From the cell containing the given text, extract its center point as (X, Y) coordinate. 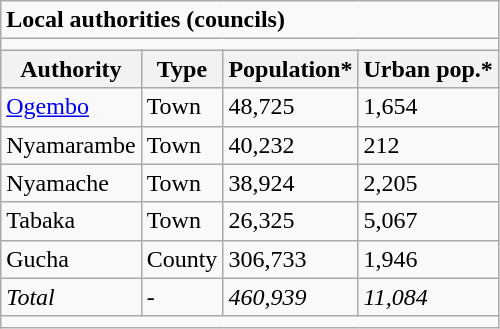
460,939 (290, 297)
Population* (290, 69)
Nyamache (71, 183)
Type (182, 69)
Ogembo (71, 107)
Tabaka (71, 221)
Urban pop.* (428, 69)
212 (428, 145)
26,325 (290, 221)
County (182, 259)
Authority (71, 69)
Total (71, 297)
2,205 (428, 183)
306,733 (290, 259)
5,067 (428, 221)
1,946 (428, 259)
40,232 (290, 145)
48,725 (290, 107)
Gucha (71, 259)
Local authorities (councils) (250, 20)
Nyamarambe (71, 145)
38,924 (290, 183)
1,654 (428, 107)
- (182, 297)
11,084 (428, 297)
